Pinpoint the cell where the given text exists, returning its [x, y] midpoint coordinate. 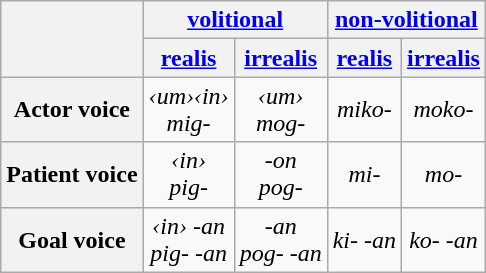
ki- -an [364, 240]
‹um›‹in›mig- [188, 110]
ko- -an [444, 240]
moko- [444, 110]
miko- [364, 110]
non-volitional [406, 20]
Goal voice [72, 240]
mi- [364, 174]
mo- [444, 174]
Patient voice [72, 174]
‹in› -anpig- -an [188, 240]
volitional [235, 20]
-onpog- [280, 174]
-anpog- -an [280, 240]
‹um›mog- [280, 110]
‹in›pig- [188, 174]
Actor voice [72, 110]
